Return the [x, y] coordinate for the center point of the cell that contains the specified text.  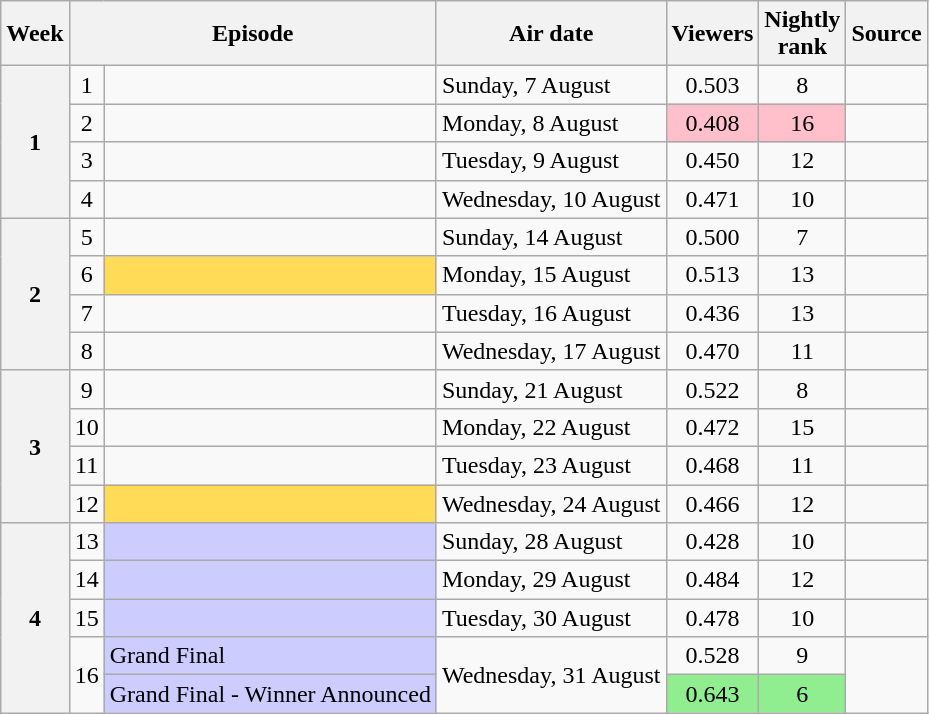
0.468 [712, 465]
Air date [551, 34]
0.471 [712, 199]
Week [35, 34]
Sunday, 28 August [551, 542]
0.528 [712, 656]
Grand Final - Winner Announced [270, 694]
Nightlyrank [802, 34]
Monday, 15 August [551, 275]
Grand Final [270, 656]
Episode [252, 34]
0.472 [712, 427]
0.500 [712, 237]
Monday, 22 August [551, 427]
Monday, 8 August [551, 123]
0.484 [712, 580]
0.450 [712, 161]
0.513 [712, 275]
Tuesday, 9 August [551, 161]
Tuesday, 16 August [551, 313]
0.643 [712, 694]
5 [86, 237]
0.478 [712, 618]
0.428 [712, 542]
Wednesday, 10 August [551, 199]
Wednesday, 24 August [551, 503]
Monday, 29 August [551, 580]
0.436 [712, 313]
0.503 [712, 85]
Tuesday, 23 August [551, 465]
0.466 [712, 503]
Sunday, 14 August [551, 237]
Source [886, 34]
Wednesday, 17 August [551, 351]
Tuesday, 30 August [551, 618]
Wednesday, 31 August [551, 675]
Sunday, 21 August [551, 389]
Sunday, 7 August [551, 85]
0.470 [712, 351]
0.522 [712, 389]
14 [86, 580]
0.408 [712, 123]
Viewers [712, 34]
